Detect which cell encompasses the target text, then output its (X, Y) center coordinate. 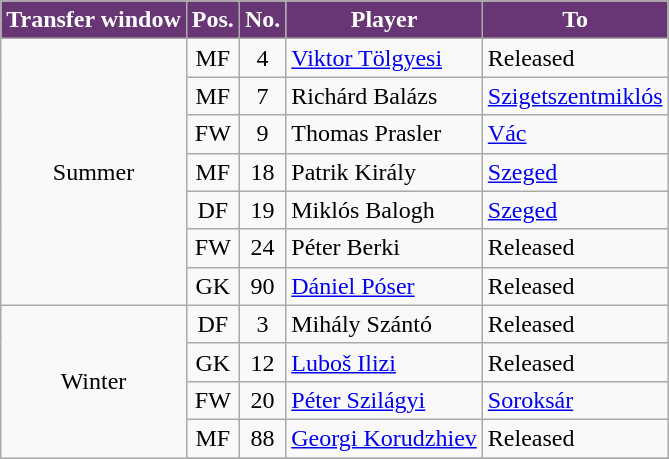
Georgi Korudzhiev (384, 438)
Summer (94, 172)
Soroksár (575, 400)
18 (262, 172)
Vác (575, 134)
Winter (94, 381)
Luboš Ilizi (384, 362)
To (575, 20)
Thomas Prasler (384, 134)
9 (262, 134)
4 (262, 58)
Viktor Tölgyesi (384, 58)
Péter Szilágyi (384, 400)
12 (262, 362)
19 (262, 210)
Transfer window (94, 20)
Mihály Szántó (384, 324)
Richárd Balázs (384, 96)
Szigetszentmiklós (575, 96)
90 (262, 286)
Player (384, 20)
88 (262, 438)
Pos. (212, 20)
Péter Berki (384, 248)
Patrik Király (384, 172)
No. (262, 20)
20 (262, 400)
3 (262, 324)
Miklós Balogh (384, 210)
Dániel Póser (384, 286)
7 (262, 96)
24 (262, 248)
